Return the (x, y) coordinate for the center point of the cell that contains the specified text.  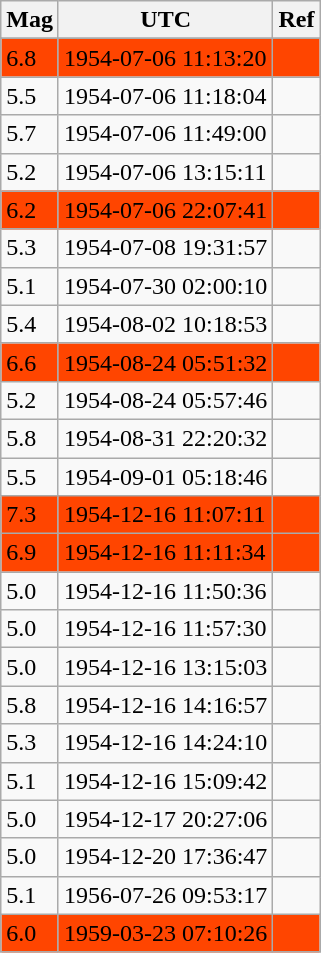
6.2 (30, 210)
1954-12-16 11:07:11 (165, 515)
1954-07-06 13:15:11 (165, 172)
1954-12-20 17:36:47 (165, 857)
1954-12-16 11:50:36 (165, 591)
1954-07-06 11:18:04 (165, 96)
6.9 (30, 553)
1954-12-16 11:11:34 (165, 553)
1954-07-06 11:49:00 (165, 134)
1954-09-01 05:18:46 (165, 477)
1954-07-06 11:13:20 (165, 58)
1954-08-24 05:57:46 (165, 400)
UTC (165, 20)
6.8 (30, 58)
1954-12-16 13:15:03 (165, 667)
6.0 (30, 933)
1954-12-16 15:09:42 (165, 781)
7.3 (30, 515)
1954-08-24 05:51:32 (165, 362)
1954-07-08 19:31:57 (165, 248)
1954-07-30 02:00:10 (165, 286)
5.4 (30, 324)
6.6 (30, 362)
1956-07-26 09:53:17 (165, 895)
5.7 (30, 134)
1954-12-17 20:27:06 (165, 819)
Mag (30, 20)
1954-08-31 22:20:32 (165, 438)
1954-12-16 11:57:30 (165, 629)
1954-08-02 10:18:53 (165, 324)
1959-03-23 07:10:26 (165, 933)
1954-12-16 14:24:10 (165, 743)
1954-07-06 22:07:41 (165, 210)
1954-12-16 14:16:57 (165, 705)
Ref (296, 20)
